Provide the [x, y] coordinate of the cell's center where the given text is located.  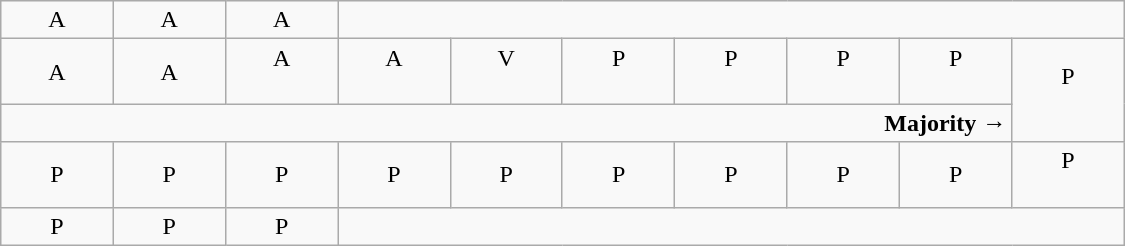
V [506, 72]
Majority → [506, 123]
